Output the (X, Y) coordinate of the center of the cell containing the given text.  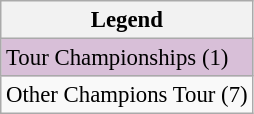
Other Champions Tour (7) (127, 95)
Legend (127, 20)
Tour Championships (1) (127, 58)
